For the text-containing cell, return its midpoint in [X, Y] coordinate format. 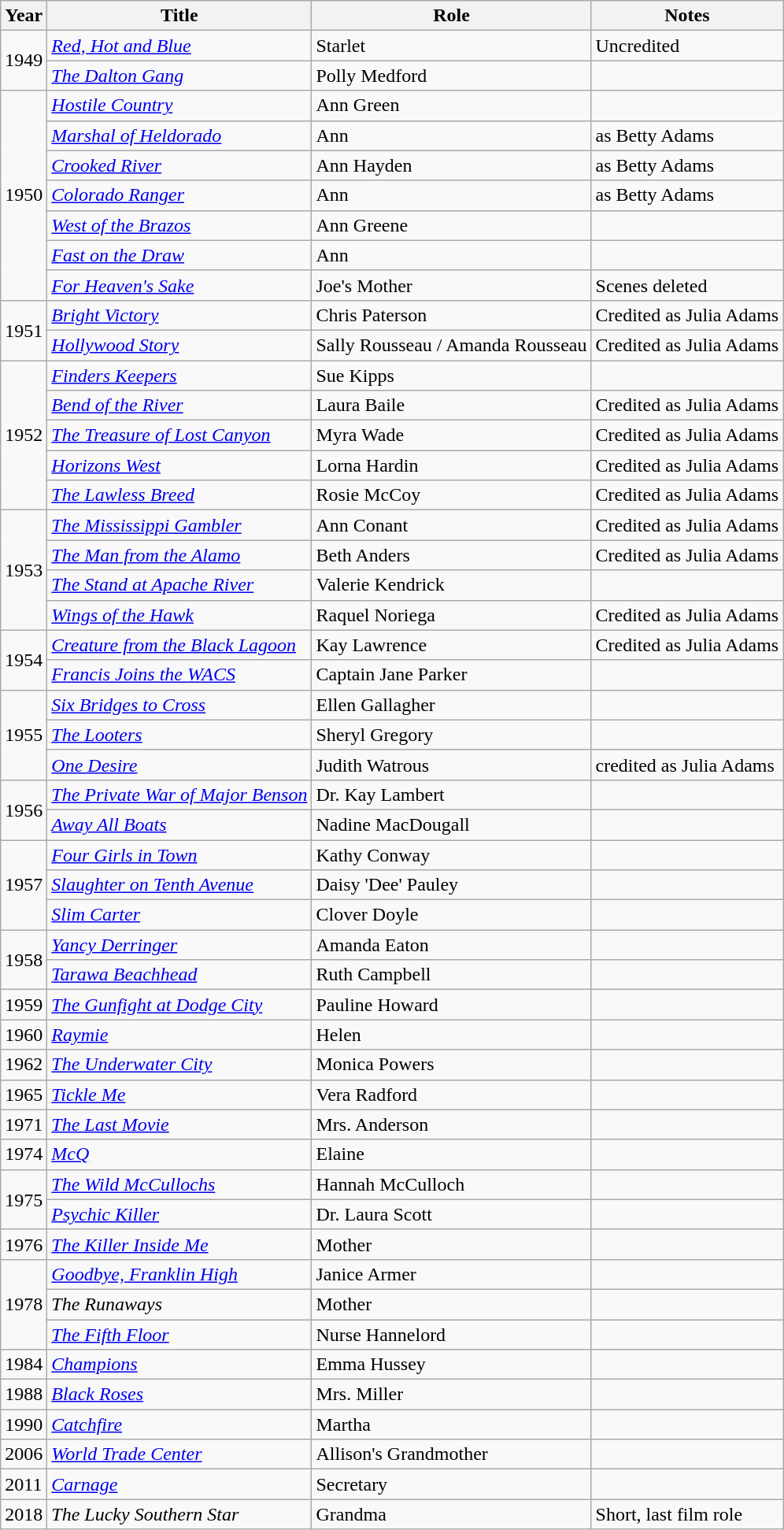
1990 [24, 1424]
Ruth Campbell [452, 975]
1957 [24, 884]
1974 [24, 1154]
Helen [452, 1035]
Polly Medford [452, 76]
Hannah McCulloch [452, 1184]
The Man from the Alamo [179, 555]
Uncredited [687, 46]
Emma Hussey [452, 1365]
Kathy Conway [452, 854]
Joe's Mother [452, 285]
McQ [179, 1154]
Psychic Killer [179, 1214]
Sue Kipps [452, 376]
Marshal of Heldorado [179, 135]
Creature from the Black Lagoon [179, 645]
Chris Paterson [452, 315]
Black Roses [179, 1395]
Judith Watrous [452, 765]
Scenes deleted [687, 285]
Wings of the Hawk [179, 615]
Vera Radford [452, 1095]
The Lucky Southern Star [179, 1514]
The Fifth Floor [179, 1335]
1954 [24, 660]
1988 [24, 1395]
Ann Greene [452, 225]
Allison's Grandmother [452, 1454]
The Underwater City [179, 1065]
Amanda Eaton [452, 945]
credited as Julia Adams [687, 765]
1952 [24, 435]
1949 [24, 61]
Role [452, 16]
1955 [24, 735]
The Private War of Major Benson [179, 795]
Yancy Derringer [179, 945]
Myra Wade [452, 435]
Valerie Kendrick [452, 585]
1950 [24, 195]
The Wild McCullochs [179, 1184]
Mrs. Anderson [452, 1124]
1965 [24, 1095]
Slaughter on Tenth Avenue [179, 885]
Beth Anders [452, 555]
Hollywood Story [179, 345]
Six Bridges to Cross [179, 705]
2018 [24, 1514]
Away All Boats [179, 824]
The Treasure of Lost Canyon [179, 435]
Fast on the Draw [179, 255]
1951 [24, 330]
The Killer Inside Me [179, 1244]
Ann Green [452, 106]
Grandma [452, 1514]
Sheryl Gregory [452, 735]
Crooked River [179, 165]
The Mississippi Gambler [179, 525]
Goodbye, Franklin High [179, 1274]
Elaine [452, 1154]
Secretary [452, 1484]
Daisy 'Dee' Pauley [452, 885]
Pauline Howard [452, 1005]
The Lawless Breed [179, 495]
One Desire [179, 765]
The Last Movie [179, 1124]
1953 [24, 570]
Raymie [179, 1035]
Sally Rousseau / Amanda Rousseau [452, 345]
1975 [24, 1199]
1956 [24, 809]
Francis Joins the WACS [179, 675]
Laura Baile [452, 406]
Short, last film role [687, 1514]
1959 [24, 1005]
Bend of the River [179, 406]
Ellen Gallagher [452, 705]
Raquel Noriega [452, 615]
Tickle Me [179, 1095]
Nurse Hannelord [452, 1335]
Ann Hayden [452, 165]
Dr. Laura Scott [452, 1214]
The Runaways [179, 1304]
Kay Lawrence [452, 645]
Bright Victory [179, 315]
Red, Hot and Blue [179, 46]
Notes [687, 16]
Monica Powers [452, 1065]
1958 [24, 960]
1962 [24, 1065]
Hostile Country [179, 106]
Finders Keepers [179, 376]
Champions [179, 1365]
Nadine MacDougall [452, 824]
Tarawa Beachhead [179, 975]
1978 [24, 1304]
1960 [24, 1035]
1984 [24, 1365]
Horizons West [179, 465]
Martha [452, 1424]
Carnage [179, 1484]
Title [179, 16]
1971 [24, 1124]
For Heaven's Sake [179, 285]
Catchfire [179, 1424]
1976 [24, 1244]
Four Girls in Town [179, 854]
World Trade Center [179, 1454]
Captain Jane Parker [452, 675]
Starlet [452, 46]
2006 [24, 1454]
2011 [24, 1484]
The Dalton Gang [179, 76]
Dr. Kay Lambert [452, 795]
Slim Carter [179, 915]
The Looters [179, 735]
Rosie McCoy [452, 495]
The Gunfight at Dodge City [179, 1005]
Mrs. Miller [452, 1395]
Clover Doyle [452, 915]
The Stand at Apache River [179, 585]
Year [24, 16]
Janice Armer [452, 1274]
Lorna Hardin [452, 465]
Ann Conant [452, 525]
Colorado Ranger [179, 195]
West of the Brazos [179, 225]
